Capture the cell that displays the provided text and extract its [X, Y] central coordinate. 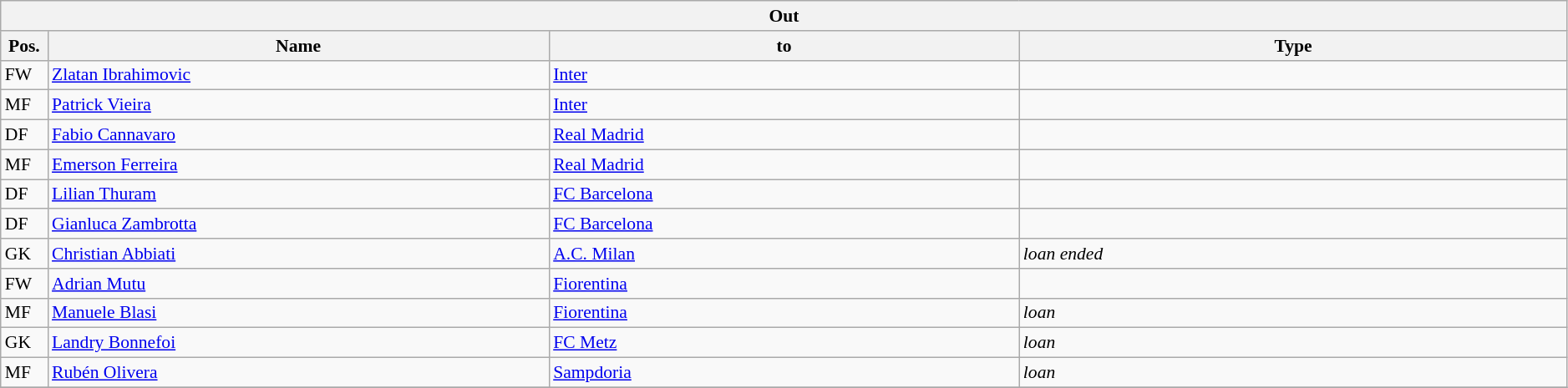
Christian Abbiati [298, 254]
FC Metz [784, 343]
Rubén Olivera [298, 373]
Gianluca Zambrotta [298, 224]
loan ended [1293, 254]
Adrian Mutu [298, 284]
Emerson Ferreira [298, 164]
Zlatan Ibrahimovic [298, 75]
Pos. [24, 46]
Name [298, 46]
Lilian Thuram [298, 194]
Patrick Vieira [298, 105]
Sampdoria [784, 373]
to [784, 46]
Manuele Blasi [298, 313]
A.C. Milan [784, 254]
Type [1293, 46]
Out [784, 16]
Fabio Cannavaro [298, 135]
Landry Bonnefoi [298, 343]
